Locate the cell with the specified text and output its (X, Y) center coordinate. 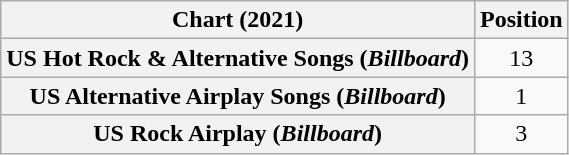
3 (521, 134)
1 (521, 96)
US Alternative Airplay Songs (Billboard) (238, 96)
US Hot Rock & Alternative Songs (Billboard) (238, 58)
Position (521, 20)
Chart (2021) (238, 20)
13 (521, 58)
US Rock Airplay (Billboard) (238, 134)
